Determine the (X, Y) coordinate at the center of the cell enclosing the given text.  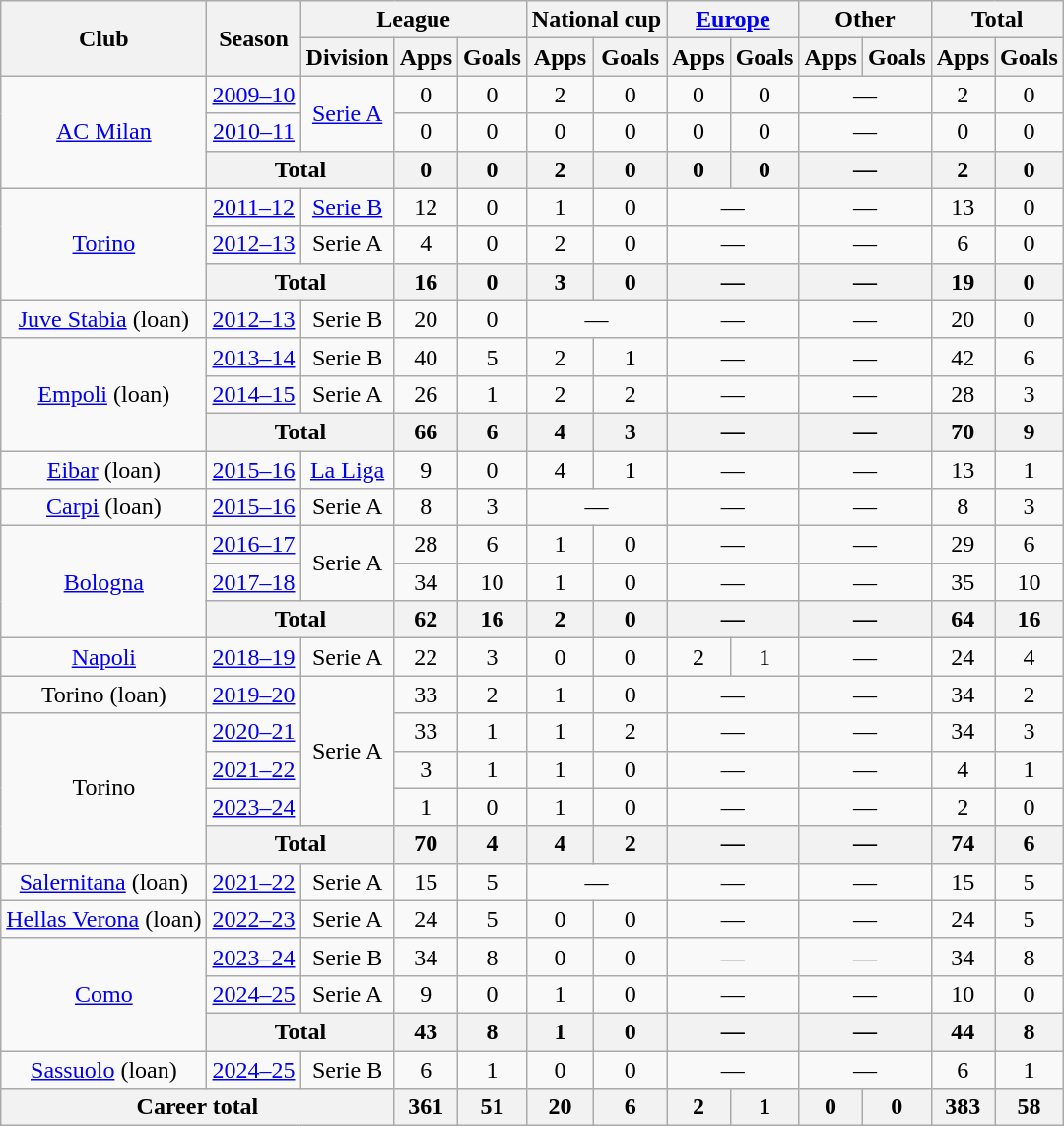
Torino (loan) (104, 695)
383 (963, 1107)
2014–15 (254, 394)
12 (426, 207)
51 (493, 1107)
2016–17 (254, 545)
Como (104, 994)
29 (963, 545)
Juve Stabia (loan) (104, 319)
Club (104, 38)
Napoli (104, 657)
2009–10 (254, 95)
Career total (197, 1107)
22 (426, 657)
2017–18 (254, 582)
40 (426, 357)
74 (963, 844)
2019–20 (254, 695)
AC Milan (104, 132)
Hellas Verona (loan) (104, 919)
44 (963, 1031)
62 (426, 620)
66 (426, 431)
19 (963, 282)
Sassuolo (loan) (104, 1069)
Carpi (loan) (104, 507)
Salernitana (loan) (104, 882)
La Liga (347, 470)
2013–14 (254, 357)
42 (963, 357)
League (414, 20)
2018–19 (254, 657)
2020–21 (254, 732)
Bologna (104, 582)
Season (254, 38)
Division (347, 57)
National cup (596, 20)
2011–12 (254, 207)
Europe (733, 20)
58 (1030, 1107)
Other (865, 20)
43 (426, 1031)
64 (963, 620)
Empoli (loan) (104, 394)
2022–23 (254, 919)
Eibar (loan) (104, 470)
26 (426, 394)
361 (426, 1107)
35 (963, 582)
2010–11 (254, 132)
